From the cell containing the given text, extract its center point as (x, y) coordinate. 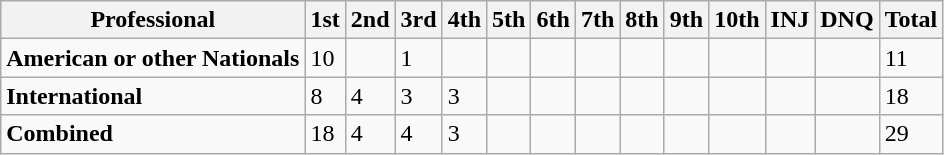
American or other Nationals (153, 58)
8 (325, 96)
INJ (790, 20)
10 (325, 58)
29 (911, 134)
International (153, 96)
6th (553, 20)
4th (464, 20)
Total (911, 20)
DNQ (847, 20)
5th (509, 20)
2nd (370, 20)
8th (642, 20)
Professional (153, 20)
10th (737, 20)
Combined (153, 134)
3rd (418, 20)
1st (325, 20)
9th (686, 20)
1 (418, 58)
7th (597, 20)
11 (911, 58)
